Identify which cell holds the provided text, then report its (x, y) central coordinate. 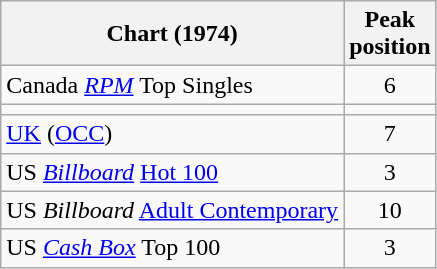
Canada RPM Top Singles (172, 85)
US Billboard Adult Contemporary (172, 210)
6 (390, 85)
US Cash Box Top 100 (172, 248)
Chart (1974) (172, 34)
US Billboard Hot 100 (172, 172)
7 (390, 134)
UK (OCC) (172, 134)
10 (390, 210)
Peakposition (390, 34)
